Find where the given text appears and provide that cell's center as (x, y) coordinate. 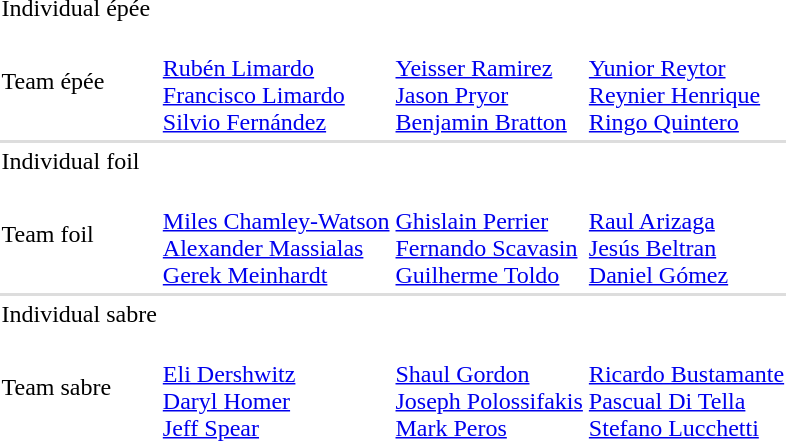
Team épée (79, 82)
Raul ArizagaJesús BeltranDaniel Gómez (686, 234)
Yunior ReytorReynier HenriqueRingo Quintero (686, 82)
Yeisser RamirezJason PryorBenjamin Bratton (489, 82)
Rubén LimardoFrancisco LimardoSilvio Fernández (276, 82)
Individual foil (79, 161)
Team foil (79, 234)
Miles Chamley-WatsonAlexander MassialasGerek Meinhardt (276, 234)
Ghislain PerrierFernando ScavasinGuilherme Toldo (489, 234)
Individual sabre (79, 314)
